Search for the cell housing the specified text and yield its [X, Y] center coordinate. 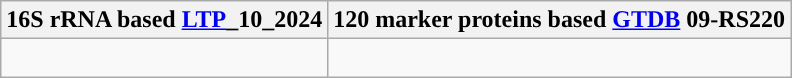
16S rRNA based LTP_10_2024 [164, 20]
120 marker proteins based GTDB 09-RS220 [560, 20]
